Pinpoint the cell where the given text exists, returning its [x, y] midpoint coordinate. 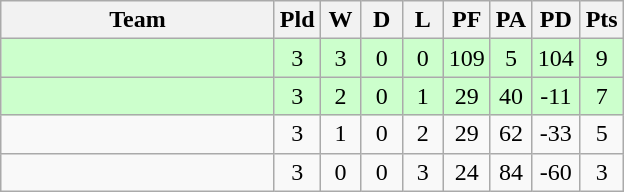
PD [556, 20]
W [340, 20]
-33 [556, 134]
84 [510, 172]
109 [466, 58]
9 [602, 58]
104 [556, 58]
Team [138, 20]
7 [602, 96]
D [382, 20]
-60 [556, 172]
PA [510, 20]
Pld [297, 20]
24 [466, 172]
Pts [602, 20]
40 [510, 96]
PF [466, 20]
L [422, 20]
62 [510, 134]
-11 [556, 96]
